Capture the cell that displays the provided text and extract its [x, y] central coordinate. 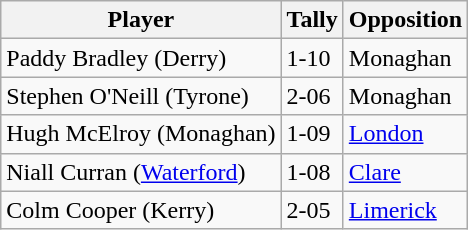
Hugh McElroy (Monaghan) [141, 134]
Opposition [405, 20]
1-10 [312, 58]
Stephen O'Neill (Tyrone) [141, 96]
London [405, 134]
2-06 [312, 96]
Clare [405, 172]
Player [141, 20]
Limerick [405, 210]
Tally [312, 20]
2-05 [312, 210]
Niall Curran (Waterford) [141, 172]
1-08 [312, 172]
1-09 [312, 134]
Colm Cooper (Kerry) [141, 210]
Paddy Bradley (Derry) [141, 58]
